Detect which cell encompasses the target text, then output its [X, Y] center coordinate. 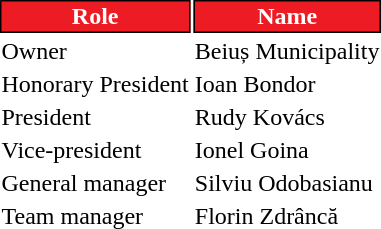
Rudy Kovács [287, 117]
Owner [95, 51]
Beiuș Municipality [287, 51]
General manager [95, 183]
Honorary President [95, 84]
President [95, 117]
Role [95, 16]
Ionel Goina [287, 150]
Ioan Bondor [287, 84]
Vice-president [95, 150]
Silviu Odobasianu [287, 183]
Name [287, 16]
